For the text-containing cell, return its midpoint in [x, y] coordinate format. 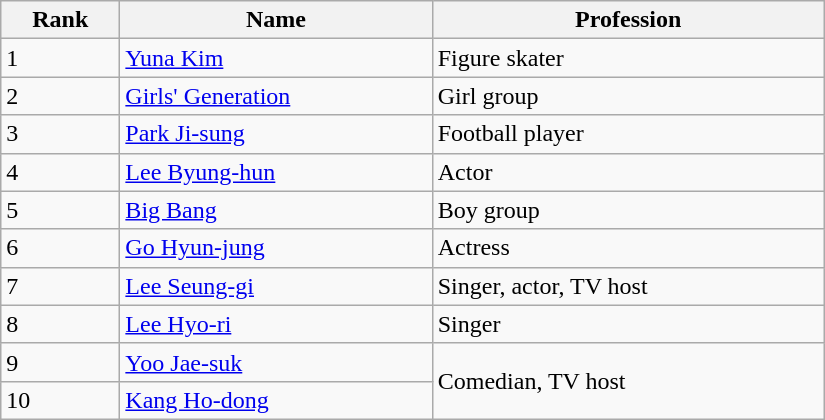
Go Hyun-jung [276, 248]
Kang Ho-dong [276, 400]
Big Bang [276, 210]
10 [60, 400]
Girl group [628, 96]
Lee Hyo-ri [276, 324]
2 [60, 96]
9 [60, 362]
Park Ji-sung [276, 134]
6 [60, 248]
Comedian, TV host [628, 381]
7 [60, 286]
Lee Byung-hun [276, 172]
4 [60, 172]
Actress [628, 248]
1 [60, 58]
Singer, actor, TV host [628, 286]
Yuna Kim [276, 58]
Actor [628, 172]
8 [60, 324]
Profession [628, 20]
Singer [628, 324]
Figure skater [628, 58]
Rank [60, 20]
Football player [628, 134]
Girls' Generation [276, 96]
Name [276, 20]
5 [60, 210]
Boy group [628, 210]
Yoo Jae-suk [276, 362]
Lee Seung-gi [276, 286]
3 [60, 134]
